Search for the cell housing the specified text and yield its (x, y) center coordinate. 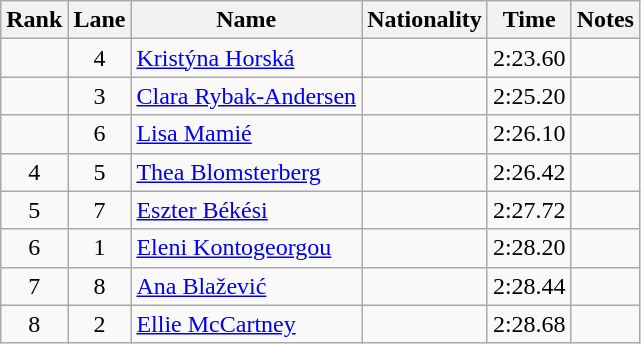
Eszter Békési (246, 210)
3 (100, 96)
2:27.72 (529, 210)
Lane (100, 20)
Clara Rybak-Andersen (246, 96)
Kristýna Horská (246, 58)
Thea Blomsterberg (246, 172)
2:28.20 (529, 248)
2 (100, 324)
Nationality (425, 20)
2:28.44 (529, 286)
2:28.68 (529, 324)
Eleni Kontogeorgou (246, 248)
Notes (605, 20)
2:25.20 (529, 96)
1 (100, 248)
2:23.60 (529, 58)
Ellie McCartney (246, 324)
Rank (34, 20)
Lisa Mamié (246, 134)
2:26.10 (529, 134)
Name (246, 20)
2:26.42 (529, 172)
Ana Blažević (246, 286)
Time (529, 20)
